Return [X, Y] of the center of cell containing provided text 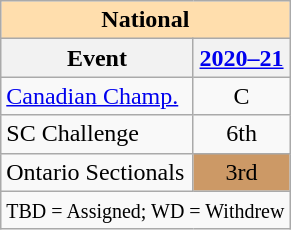
3rd [242, 172]
6th [242, 134]
Canadian Champ. [97, 96]
Event [97, 58]
Ontario Sectionals [97, 172]
TBD = Assigned; WD = Withdrew [146, 210]
C [242, 96]
SC Challenge [97, 134]
2020–21 [242, 58]
National [146, 20]
